Detect which cell encompasses the target text, then output its [X, Y] center coordinate. 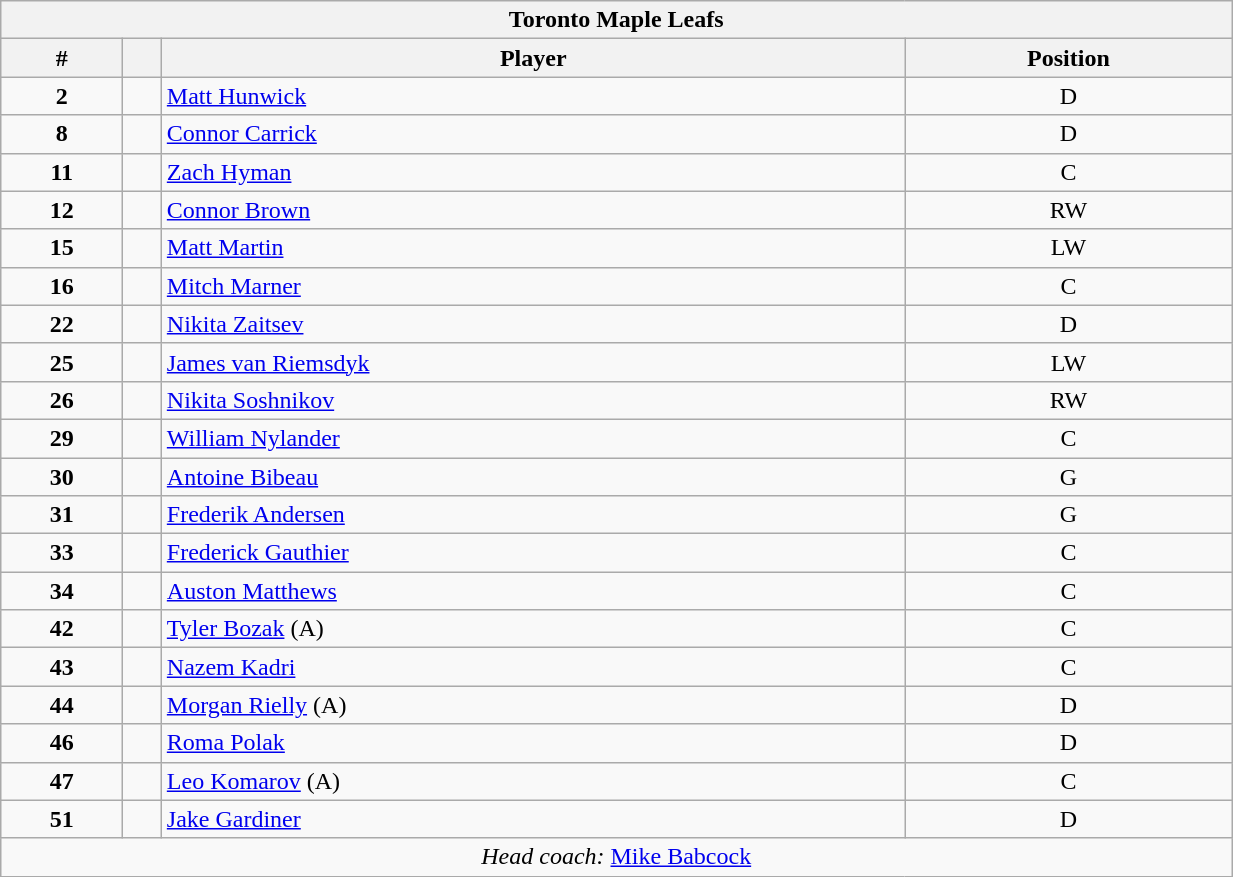
Nikita Zaitsev [533, 324]
Toronto Maple Leafs [616, 20]
# [62, 58]
Mitch Marner [533, 286]
Nikita Soshnikov [533, 400]
25 [62, 362]
Antoine Bibeau [533, 477]
29 [62, 438]
Auston Matthews [533, 591]
44 [62, 705]
Morgan Rielly (A) [533, 705]
Matt Hunwick [533, 96]
William Nylander [533, 438]
Connor Brown [533, 210]
Leo Komarov (A) [533, 781]
Tyler Bozak (A) [533, 629]
Head coach: Mike Babcock [616, 857]
16 [62, 286]
8 [62, 134]
34 [62, 591]
Matt Martin [533, 248]
Roma Polak [533, 743]
Connor Carrick [533, 134]
33 [62, 553]
Player [533, 58]
Zach Hyman [533, 172]
30 [62, 477]
51 [62, 819]
Frederick Gauthier [533, 553]
46 [62, 743]
Jake Gardiner [533, 819]
47 [62, 781]
Position [1068, 58]
31 [62, 515]
15 [62, 248]
11 [62, 172]
22 [62, 324]
Nazem Kadri [533, 667]
43 [62, 667]
Frederik Andersen [533, 515]
2 [62, 96]
42 [62, 629]
12 [62, 210]
26 [62, 400]
James van Riemsdyk [533, 362]
